Extract the (X, Y) coordinate from the center of the cell holding the provided text.  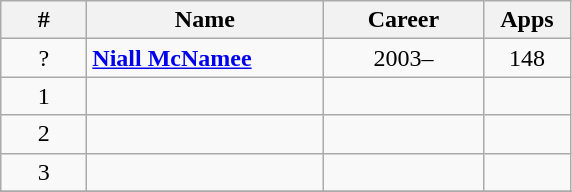
Apps (527, 20)
148 (527, 58)
3 (44, 172)
2003– (404, 58)
1 (44, 96)
# (44, 20)
2 (44, 134)
? (44, 58)
Career (404, 20)
Niall McNamee (205, 58)
Name (205, 20)
